Find where the given text appears and provide that cell's center as [X, Y] coordinate. 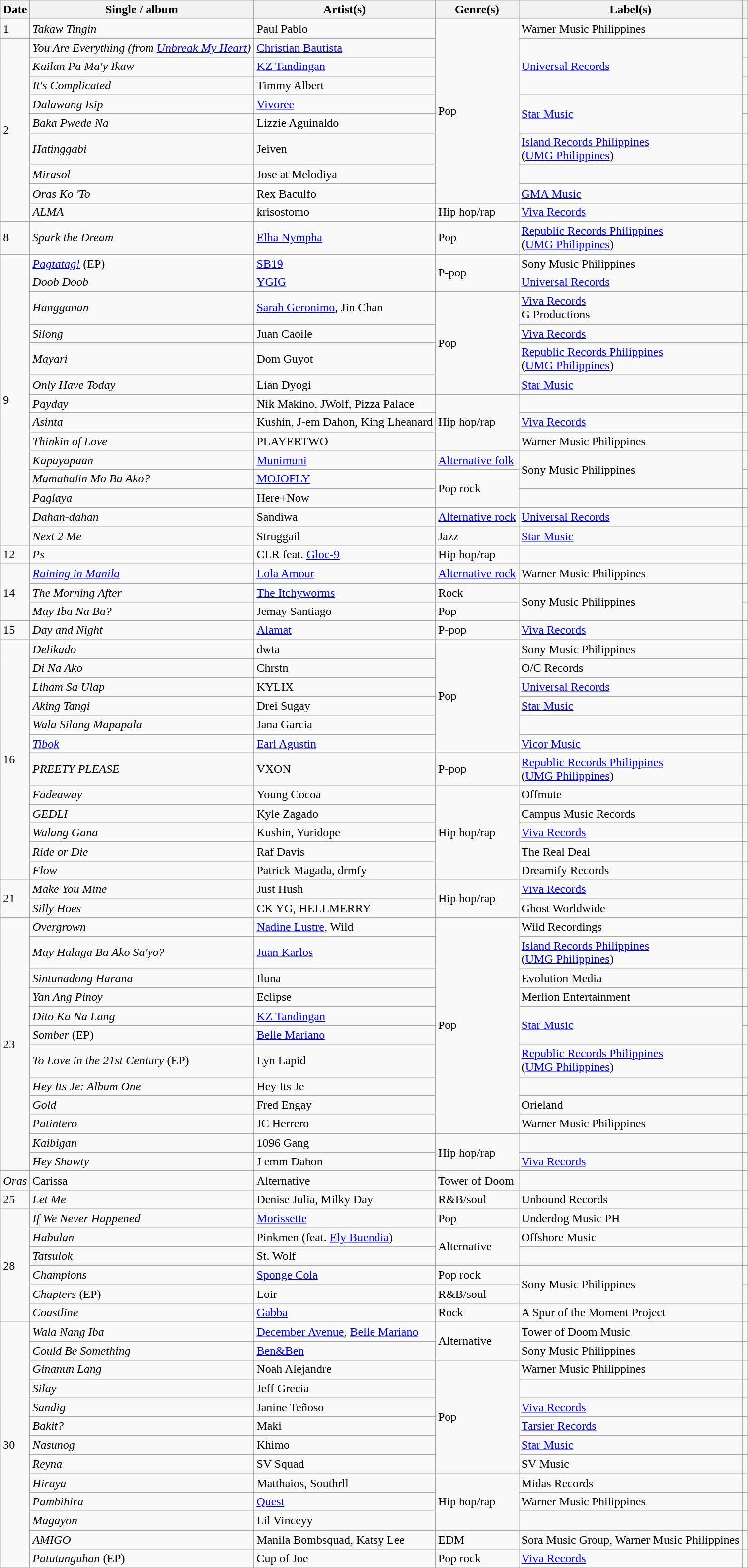
Sarah Geronimo, Jin Chan [345, 308]
Reyna [142, 1464]
Baka Pwede Na [142, 123]
Vivoree [345, 104]
Wild Recordings [630, 927]
Hangganan [142, 308]
Midas Records [630, 1483]
Sora Music Group, Warner Music Philippines [630, 1539]
Denise Julia, Milky Day [345, 1199]
AMIGO [142, 1539]
Bakit? [142, 1426]
Kapayapaan [142, 460]
PLAYERTWO [345, 441]
16 [15, 760]
Hey Its Je: Album One [142, 1086]
Dahan-dahan [142, 517]
CLR feat. Gloc-9 [345, 554]
Lyn Lapid [345, 1060]
Chrstn [345, 668]
Fred Engay [345, 1105]
Make You Mine [142, 889]
EDM [477, 1539]
Hiraya [142, 1483]
Belle Mariano [345, 1035]
JC Herrero [345, 1124]
Tower of Doom Music [630, 1332]
1 [15, 29]
Vicor Music [630, 744]
Janine Teñoso [345, 1407]
Eclipse [345, 997]
J emm Dahon [345, 1161]
Asinta [142, 422]
30 [15, 1445]
Dom Guyot [345, 359]
Ride or Die [142, 851]
Tower of Doom [477, 1180]
Thinkin of Love [142, 441]
Gold [142, 1105]
You Are Everything (from Unbreak My Heart) [142, 48]
Kailan Pa Ma'y Ikaw [142, 67]
Paglaya [142, 498]
Dreamify Records [630, 870]
Alternative folk [477, 460]
Offshore Music [630, 1237]
Juan Karlos [345, 953]
Silay [142, 1388]
Mayari [142, 359]
SV Music [630, 1464]
Single / album [142, 10]
Lil Vinceyy [345, 1520]
KYLIX [345, 687]
Paul Pablo [345, 29]
Spark the Dream [142, 237]
May Iba Na Ba? [142, 612]
Nasunog [142, 1445]
Here+Now [345, 498]
Lola Amour [345, 573]
Artist(s) [345, 10]
Underdog Music PH [630, 1218]
Jazz [477, 536]
Sandig [142, 1407]
Patrick Magada, drmfy [345, 870]
GEDLI [142, 814]
dwta [345, 649]
To Love in the 21st Century (EP) [142, 1060]
Mirasol [142, 174]
Lian Dyogi [345, 385]
Sintunadong Harana [142, 978]
Hatinggabi [142, 149]
Lizzie Aguinaldo [345, 123]
Earl Agustin [345, 744]
Only Have Today [142, 385]
Doob Doob [142, 282]
Nadine Lustre, Wild [345, 927]
Let Me [142, 1199]
Ghost Worldwide [630, 908]
Tatsulok [142, 1256]
Iluna [345, 978]
Unbound Records [630, 1199]
8 [15, 237]
Kyle Zagado [345, 814]
Nik Makino, JWolf, Pizza Palace [345, 404]
May Halaga Ba Ako Sa'yo? [142, 953]
Merlion Entertainment [630, 997]
28 [15, 1265]
Matthaios, Southrll [345, 1483]
Christian Bautista [345, 48]
1096 Gang [345, 1143]
Munimuni [345, 460]
Campus Music Records [630, 814]
CK YG, HELLMERRY [345, 908]
Pagtatag! (EP) [142, 264]
Ps [142, 554]
Coastline [142, 1313]
Manila Bombsquad, Katsy Lee [345, 1539]
Noah Alejandre [345, 1369]
Patutunguhan (EP) [142, 1559]
Magayon [142, 1520]
Could Be Something [142, 1351]
Takaw Tingin [142, 29]
Yan Ang Pinoy [142, 997]
Alamat [345, 630]
Hey Shawty [142, 1161]
Quest [345, 1501]
Tibok [142, 744]
Hey Its Je [345, 1086]
Khimo [345, 1445]
Evolution Media [630, 978]
Flow [142, 870]
Juan Caoile [345, 334]
Next 2 Me [142, 536]
Oras Ko 'To [142, 193]
Chapters (EP) [142, 1294]
Kushin, J-em Dahon, King Lheanard [345, 422]
ALMA [142, 212]
Young Cocoa [345, 795]
Date [15, 10]
Orieland [630, 1105]
2 [15, 130]
Pinkmen (feat. Ely Buendia) [345, 1237]
Viva RecordsG Productions [630, 308]
krisostomo [345, 212]
Fadeaway [142, 795]
14 [15, 592]
Loir [345, 1294]
Payday [142, 404]
The Real Deal [630, 851]
It's Complicated [142, 85]
Carissa [142, 1180]
Dalawang Isip [142, 104]
Champions [142, 1275]
December Avenue, Belle Mariano [345, 1332]
Timmy Albert [345, 85]
Tarsier Records [630, 1426]
Elha Nympha [345, 237]
Kaibigan [142, 1143]
21 [15, 898]
Ben&Ben [345, 1351]
Struggail [345, 536]
O/C Records [630, 668]
The Itchyworms [345, 592]
Just Hush [345, 889]
Jana Garcia [345, 725]
Delikado [142, 649]
Rex Baculfo [345, 193]
Di Na Ako [142, 668]
Wala Nang Iba [142, 1332]
A Spur of the Moment Project [630, 1313]
If We Never Happened [142, 1218]
Morissette [345, 1218]
Jose at Melodiya [345, 174]
25 [15, 1199]
VXON [345, 769]
Day and Night [142, 630]
MOJOFLY [345, 479]
St. Wolf [345, 1256]
Genre(s) [477, 10]
Walang Gana [142, 832]
9 [15, 400]
Sandiwa [345, 517]
Label(s) [630, 10]
Raining in Manila [142, 573]
The Morning After [142, 592]
YGIG [345, 282]
Mamahalin Mo Ba Ako? [142, 479]
Wala Silang Mapapala [142, 725]
Silong [142, 334]
Jeiven [345, 149]
PREETY PLEASE [142, 769]
Jeff Grecia [345, 1388]
Maki [345, 1426]
Aking Tangi [142, 706]
SV Squad [345, 1464]
Cup of Joe [345, 1559]
12 [15, 554]
Kushin, Yuridope [345, 832]
Offmute [630, 795]
Somber (EP) [142, 1035]
15 [15, 630]
23 [15, 1044]
Jemay Santiago [345, 612]
SB19 [345, 264]
Overgrown [142, 927]
Raf Davis [345, 851]
Dito Ka Na Lang [142, 1016]
Silly Hoes [142, 908]
Patintero [142, 1124]
Oras [15, 1180]
Gabba [345, 1313]
Pambihira [142, 1501]
GMA Music [630, 193]
Ginanun Lang [142, 1369]
Liham Sa Ulap [142, 687]
Drei Sugay [345, 706]
Habulan [142, 1237]
Sponge Cola [345, 1275]
